For the text-containing cell, return its midpoint in [X, Y] coordinate format. 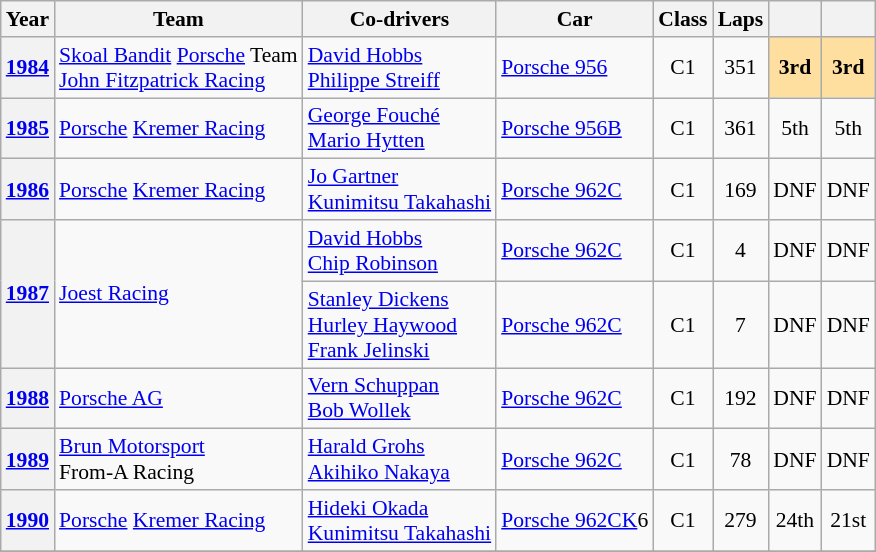
169 [741, 190]
1990 [28, 520]
1988 [28, 398]
Porsche AG [178, 398]
24th [794, 520]
279 [741, 520]
Hideki Okada Kunimitsu Takahashi [400, 520]
21st [848, 520]
Porsche 956B [574, 128]
4 [741, 250]
Skoal Bandit Porsche Team John Fitzpatrick Racing [178, 68]
Porsche 956 [574, 68]
David Hobbs Philippe Streiff [400, 68]
Harald Grohs Akihiko Nakaya [400, 460]
David Hobbs Chip Robinson [400, 250]
1986 [28, 190]
Car [574, 19]
7 [741, 324]
1987 [28, 294]
192 [741, 398]
Porsche 962CK6 [574, 520]
Year [28, 19]
Vern Schuppan Bob Wollek [400, 398]
351 [741, 68]
Class [682, 19]
Stanley Dickens Hurley Haywood Frank Jelinski [400, 324]
Team [178, 19]
Laps [741, 19]
Brun Motorsport From-A Racing [178, 460]
1989 [28, 460]
George Fouché Mario Hytten [400, 128]
361 [741, 128]
1985 [28, 128]
78 [741, 460]
1984 [28, 68]
Co-drivers [400, 19]
Joest Racing [178, 294]
Jo Gartner Kunimitsu Takahashi [400, 190]
